Capture the cell that displays the provided text and extract its [x, y] central coordinate. 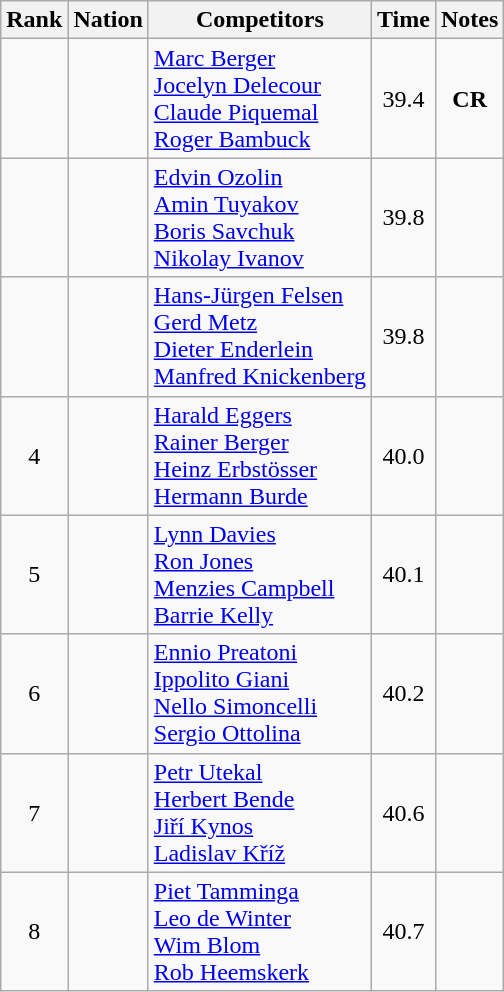
40.6 [403, 812]
8 [34, 932]
CR [469, 98]
40.7 [403, 932]
Time [403, 20]
6 [34, 694]
Petr UtekalHerbert BendeJiří KynosLadislav Kříž [260, 812]
5 [34, 574]
Nation [108, 20]
Notes [469, 20]
40.1 [403, 574]
Ennio PreatoniIppolito GianiNello SimoncelliSergio Ottolina [260, 694]
Piet TammingaLeo de WinterWim BlomRob Heemskerk [260, 932]
Competitors [260, 20]
40.0 [403, 456]
Hans-Jürgen FelsenGerd MetzDieter EnderleinManfred Knickenberg [260, 336]
39.4 [403, 98]
7 [34, 812]
Harald EggersRainer BergerHeinz ErbstösserHermann Burde [260, 456]
Lynn DaviesRon JonesMenzies CampbellBarrie Kelly [260, 574]
Marc BergerJocelyn DelecourClaude PiquemalRoger Bambuck [260, 98]
Rank [34, 20]
Edvin OzolinAmin TuyakovBoris SavchukNikolay Ivanov [260, 218]
40.2 [403, 694]
4 [34, 456]
